Output the [x, y] coordinate of the center of the cell containing the given text.  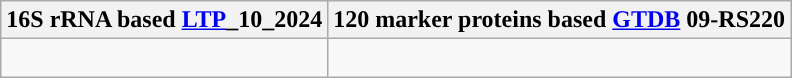
120 marker proteins based GTDB 09-RS220 [560, 20]
16S rRNA based LTP_10_2024 [164, 20]
